Return the (X, Y) coordinate for the center point of the cell that contains the specified text.  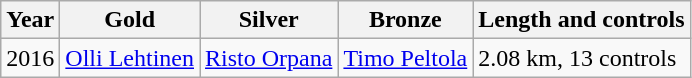
2.08 km, 13 controls (582, 58)
Olli Lehtinen (130, 58)
Risto Orpana (269, 58)
2016 (30, 58)
Bronze (406, 20)
Year (30, 20)
Timo Peltola (406, 58)
Gold (130, 20)
Silver (269, 20)
Length and controls (582, 20)
